Pinpoint the cell where the given text exists, returning its (X, Y) midpoint coordinate. 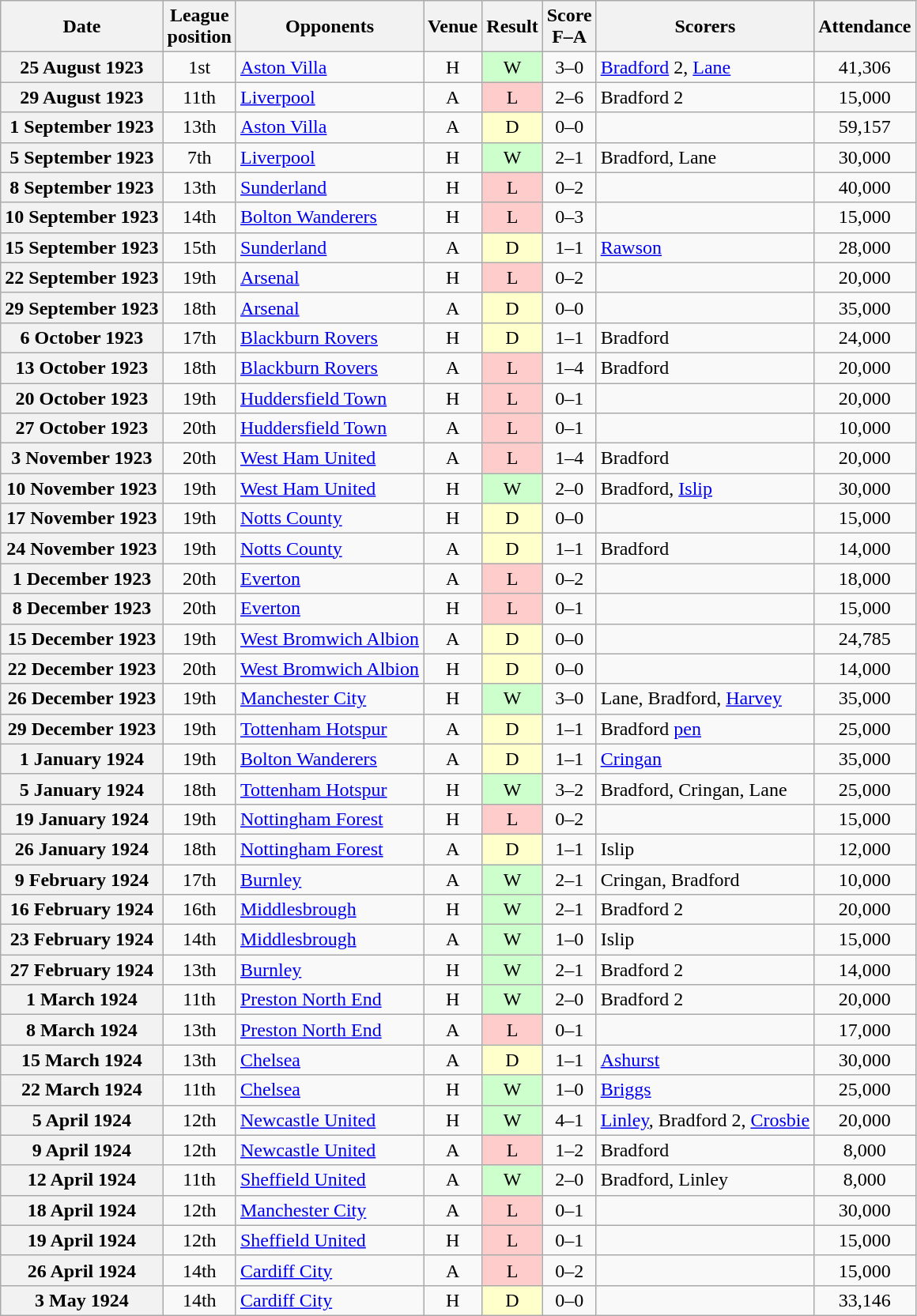
5 January 1924 (82, 789)
5 September 1923 (82, 157)
15 December 1923 (82, 639)
ScoreF–A (569, 27)
29 December 1923 (82, 729)
1 March 1924 (82, 1000)
0–3 (569, 217)
1–2 (569, 1150)
Cringan, Bradford (705, 880)
Bradford pen (705, 729)
15 March 1924 (82, 1060)
12 April 1924 (82, 1180)
6 October 1923 (82, 337)
15th (199, 247)
Cringan (705, 759)
Attendance (865, 27)
17 November 1923 (82, 518)
27 October 1923 (82, 428)
10 September 1923 (82, 217)
Briggs (705, 1090)
19 April 1924 (82, 1240)
Scorers (705, 27)
26 April 1924 (82, 1270)
8 September 1923 (82, 187)
3–2 (569, 789)
Date (82, 27)
Linley, Bradford 2, Crosbie (705, 1120)
Bradford 2, Lane (705, 67)
3 November 1923 (82, 458)
16th (199, 910)
22 September 1923 (82, 277)
59,157 (865, 127)
23 February 1924 (82, 940)
18 April 1924 (82, 1210)
12,000 (865, 849)
13 October 1923 (82, 368)
40,000 (865, 187)
Bradford, Islip (705, 488)
8 December 1923 (82, 609)
15 September 1923 (82, 247)
8 March 1924 (82, 1030)
1 January 1924 (82, 759)
7th (199, 157)
4–1 (569, 1120)
10 November 1923 (82, 488)
29 August 1923 (82, 97)
18,000 (865, 579)
Bradford, Linley (705, 1180)
24,000 (865, 337)
Opponents (329, 27)
22 December 1923 (82, 669)
25 August 1923 (82, 67)
Ashurst (705, 1060)
1 September 1923 (82, 127)
19 January 1924 (82, 819)
24 November 1923 (82, 549)
Lane, Bradford, Harvey (705, 699)
Leagueposition (199, 27)
Result (512, 27)
16 February 1924 (82, 910)
17,000 (865, 1030)
9 April 1924 (82, 1150)
29 September 1923 (82, 307)
3 May 1924 (82, 1300)
27 February 1924 (82, 970)
28,000 (865, 247)
Venue (453, 27)
24,785 (865, 639)
Bradford, Lane (705, 157)
26 December 1923 (82, 699)
20 October 1923 (82, 398)
22 March 1924 (82, 1090)
26 January 1924 (82, 849)
33,146 (865, 1300)
Rawson (705, 247)
2–6 (569, 97)
5 April 1924 (82, 1120)
9 February 1924 (82, 880)
1 December 1923 (82, 579)
Bradford, Cringan, Lane (705, 789)
1st (199, 67)
41,306 (865, 67)
